Capture the cell that displays the provided text and extract its (X, Y) central coordinate. 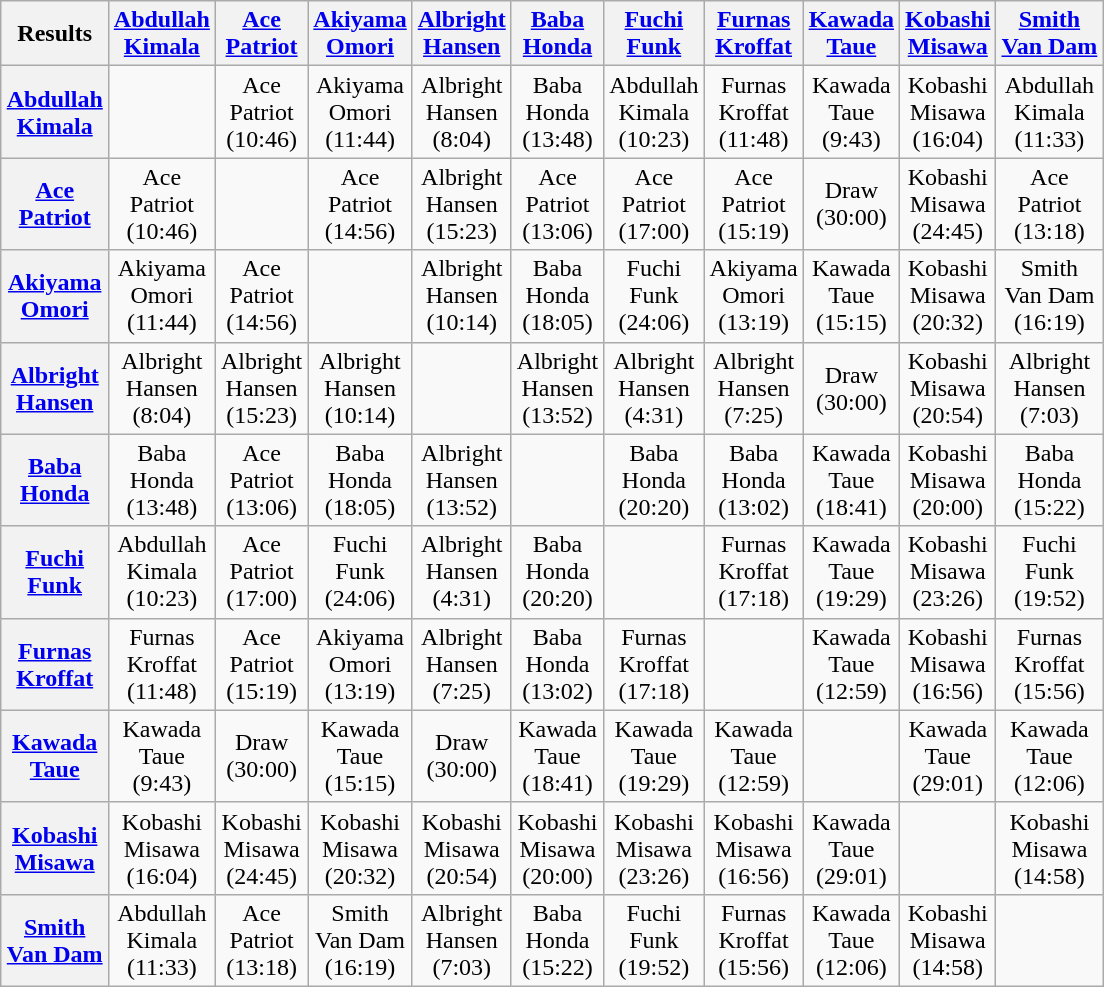
Results (54, 34)
